Pinpoint the cell where the given text exists, returning its [x, y] midpoint coordinate. 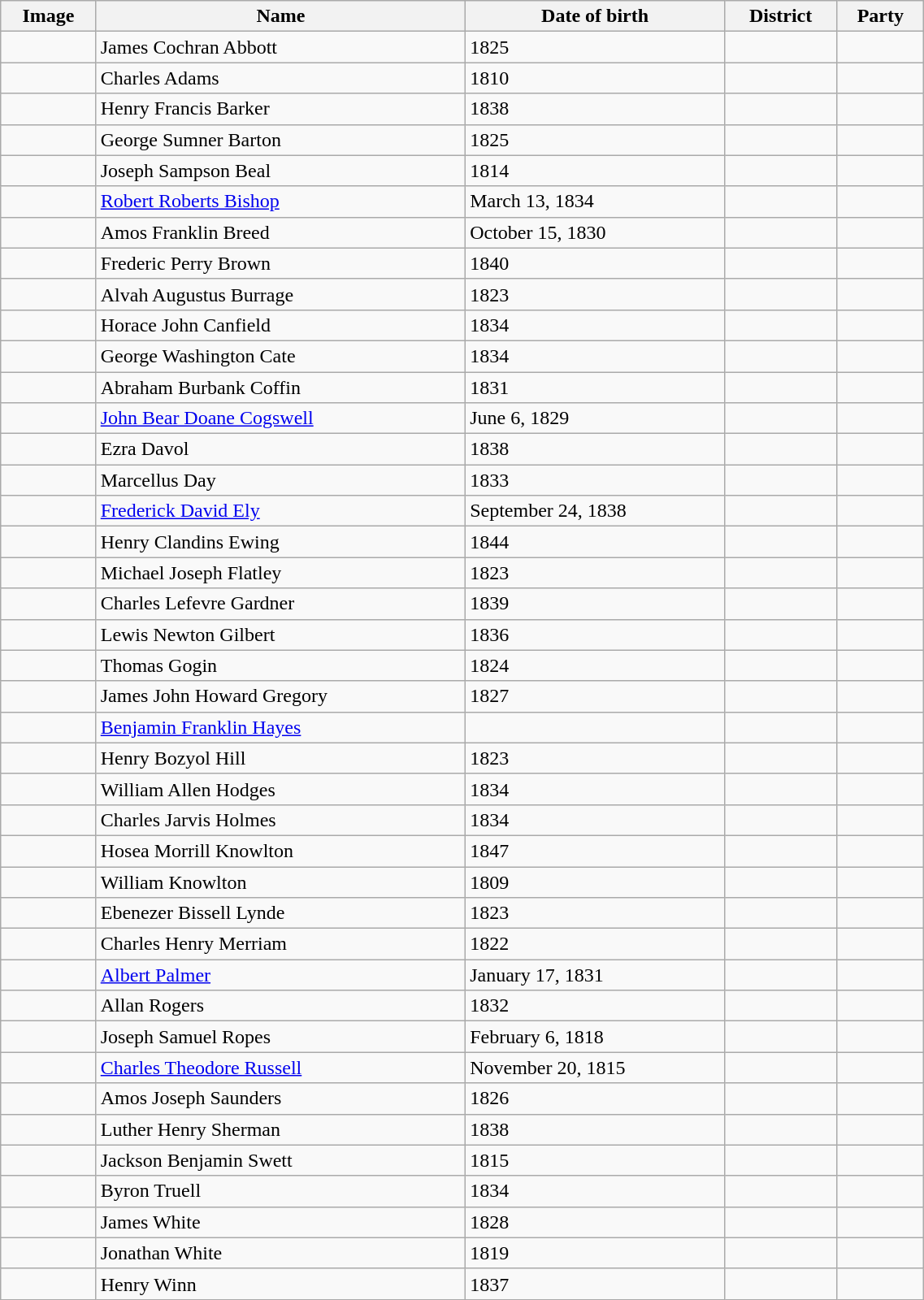
1833 [595, 480]
Ebenezer Bissell Lynde [280, 913]
Henry Clandins Ewing [280, 542]
Date of birth [595, 16]
Thomas Gogin [280, 665]
1827 [595, 696]
Charles Jarvis Holmes [280, 820]
1809 [595, 882]
Amos Franklin Breed [280, 232]
George Sumner Barton [280, 140]
James White [280, 1222]
Benjamin Franklin Hayes [280, 727]
Hosea Morrill Knowlton [280, 851]
1828 [595, 1222]
1839 [595, 604]
1824 [595, 665]
William Allen Hodges [280, 789]
Allan Rogers [280, 1006]
Jackson Benjamin Swett [280, 1160]
1836 [595, 635]
October 15, 1830 [595, 232]
January 17, 1831 [595, 975]
John Bear Doane Cogswell [280, 418]
Byron Truell [280, 1191]
1810 [595, 78]
1819 [595, 1253]
Charles Theodore Russell [280, 1068]
1822 [595, 944]
George Washington Cate [280, 356]
Marcellus Day [280, 480]
1814 [595, 171]
1844 [595, 542]
Joseph Samuel Ropes [280, 1037]
Frederick David Ely [280, 511]
Joseph Sampson Beal [280, 171]
Robert Roberts Bishop [280, 201]
Jonathan White [280, 1253]
Party [881, 16]
William Knowlton [280, 882]
Image [49, 16]
Horace John Canfield [280, 325]
February 6, 1818 [595, 1037]
1847 [595, 851]
Lewis Newton Gilbert [280, 635]
1815 [595, 1160]
Abraham Burbank Coffin [280, 388]
Charles Adams [280, 78]
1831 [595, 388]
Albert Palmer [280, 975]
Name [280, 16]
1840 [595, 263]
November 20, 1815 [595, 1068]
1826 [595, 1098]
Alvah Augustus Burrage [280, 294]
Charles Henry Merriam [280, 944]
March 13, 1834 [595, 201]
James Cochran Abbott [280, 47]
1832 [595, 1006]
District [780, 16]
Michael Joseph Flatley [280, 573]
Luther Henry Sherman [280, 1129]
September 24, 1838 [595, 511]
James John Howard Gregory [280, 696]
Henry Francis Barker [280, 109]
Frederic Perry Brown [280, 263]
Henry Winn [280, 1284]
Amos Joseph Saunders [280, 1098]
Charles Lefevre Gardner [280, 604]
Henry Bozyol Hill [280, 758]
June 6, 1829 [595, 418]
1837 [595, 1284]
Ezra Davol [280, 449]
